Provide the [x, y] coordinate of the cell's center where the given text is located.  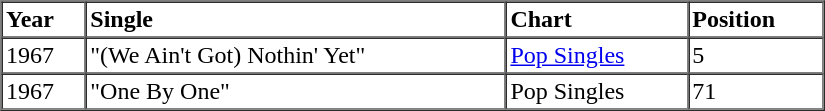
Year [44, 20]
"(We Ain't Got) Nothin' Yet" [296, 56]
5 [756, 56]
Single [296, 20]
Chart [597, 20]
Position [756, 20]
"One By One" [296, 92]
71 [756, 92]
